Determine the [x, y] coordinate at the center of the cell enclosing the given text.  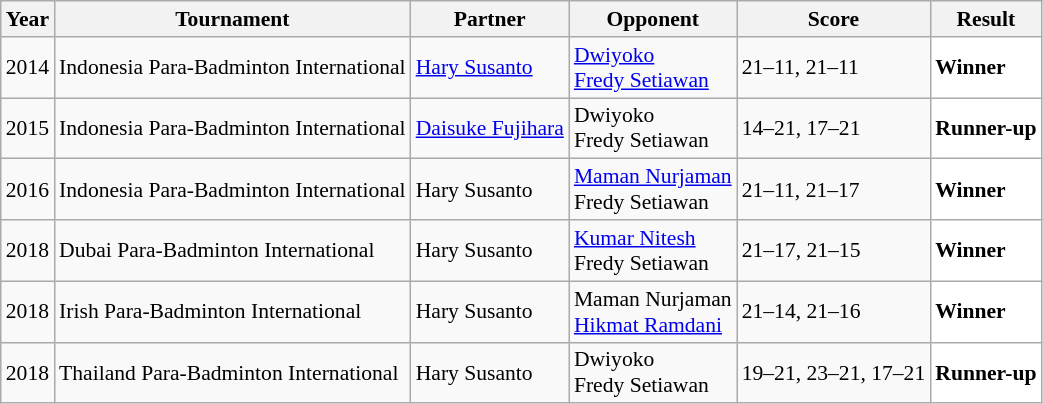
21–17, 21–15 [834, 250]
Year [28, 19]
Thailand Para-Badminton International [232, 372]
19–21, 23–21, 17–21 [834, 372]
21–11, 21–17 [834, 190]
2016 [28, 190]
Kumar Nitesh Fredy Setiawan [653, 250]
Daisuke Fujihara [490, 128]
Maman Nurjaman Fredy Setiawan [653, 190]
Result [986, 19]
Irish Para-Badminton International [232, 312]
Score [834, 19]
21–11, 21–11 [834, 68]
Partner [490, 19]
14–21, 17–21 [834, 128]
Tournament [232, 19]
21–14, 21–16 [834, 312]
Maman Nurjaman Hikmat Ramdani [653, 312]
2015 [28, 128]
2014 [28, 68]
Dubai Para-Badminton International [232, 250]
Opponent [653, 19]
